Output the (x, y) coordinate of the center of the cell containing the given text.  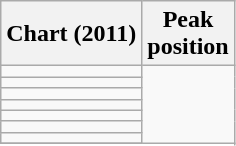
Chart (2011) (72, 34)
Peakposition (188, 34)
